Search for the cell housing the specified text and yield its (x, y) center coordinate. 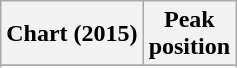
Chart (2015) (72, 34)
Peakposition (189, 34)
